For the text-containing cell, return its midpoint in [x, y] coordinate format. 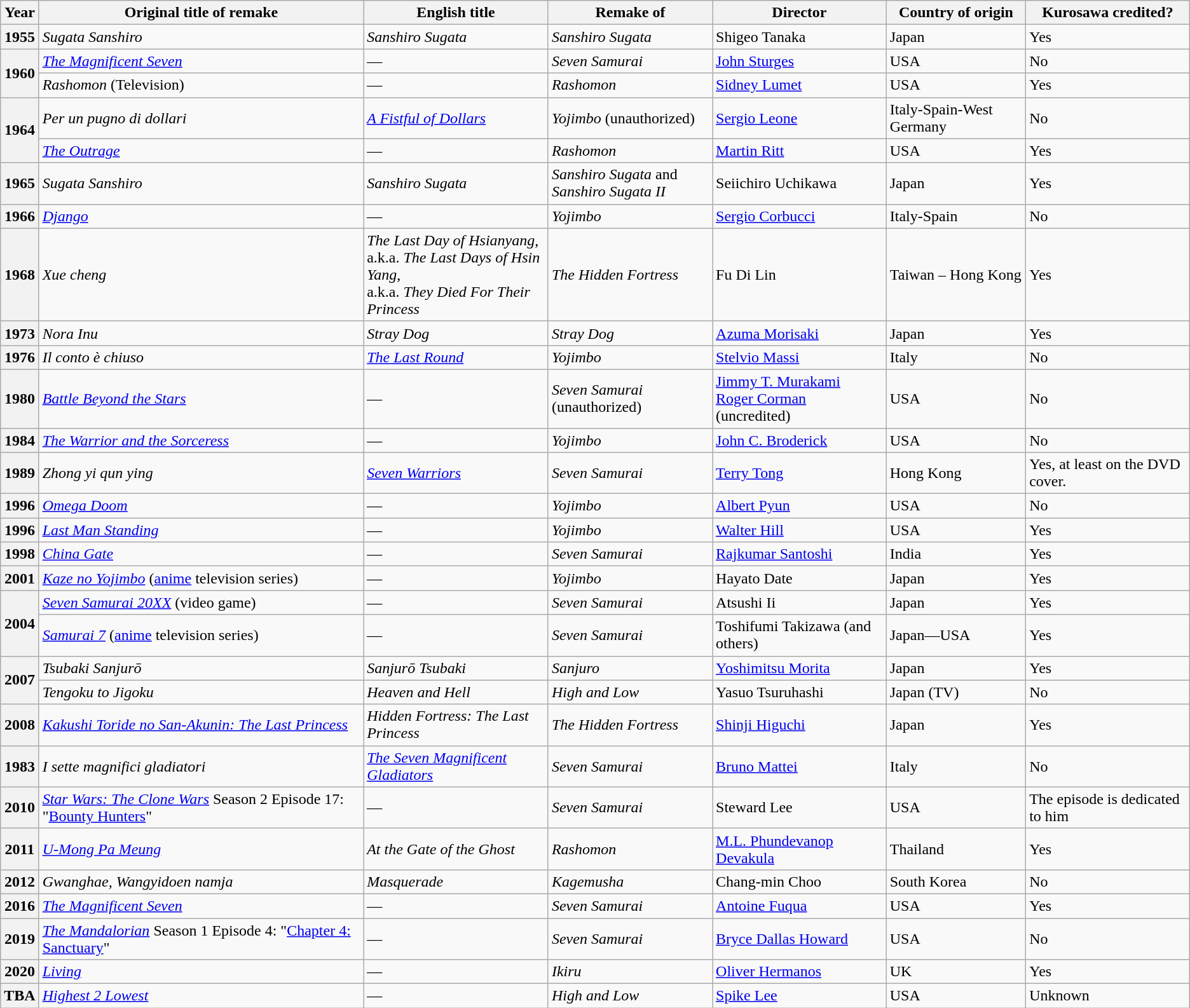
Remake of [630, 13]
The episode is dedicated to him [1108, 807]
Azuma Morisaki [800, 333]
Tsubaki Sanjurō [201, 668]
2016 [20, 906]
Hayato Date [800, 578]
Bruno Mattei [800, 766]
2001 [20, 578]
John C. Broderick [800, 440]
1980 [20, 398]
India [956, 554]
Italy-Spain-West Germany [956, 118]
The Outrage [201, 151]
U-Mong Pa Meung [201, 849]
Samurai 7 (anime television series) [201, 636]
2008 [20, 725]
Hidden Fortress: The Last Princess [456, 725]
2010 [20, 807]
Spike Lee [800, 996]
Fu Di Lin [800, 275]
Tengoku to Jigoku [201, 692]
Battle Beyond the Stars [201, 398]
Walter Hill [800, 530]
Per un pugno di dollari [201, 118]
Atsushi Ii [800, 603]
2019 [20, 938]
Shinji Higuchi [800, 725]
China Gate [201, 554]
Omega Doom [201, 506]
Yoshimitsu Morita [800, 668]
1989 [20, 473]
M.L. Phundevanop Devakula [800, 849]
Yasuo Tsuruhashi [800, 692]
Star Wars: The Clone Wars Season 2 Episode 17: "Bounty Hunters" [201, 807]
Albert Pyun [800, 506]
1984 [20, 440]
Taiwan – Hong Kong [956, 275]
1973 [20, 333]
Rashomon (Television) [201, 85]
Kakushi Toride no San-Akunin: The Last Princess [201, 725]
John Sturges [800, 61]
Sergio Leone [800, 118]
Seven Samurai (unauthorized) [630, 398]
Yes, at least on the DVD cover. [1108, 473]
Rajkumar Santoshi [800, 554]
Heaven and Hell [456, 692]
Director [800, 13]
Hong Kong [956, 473]
1965 [20, 183]
I sette magnifici gladiatori [201, 766]
1960 [20, 73]
1955 [20, 37]
Kaze no Yojimbo (anime television series) [201, 578]
1964 [20, 130]
2007 [20, 680]
Sergio Corbucci [800, 216]
Sidney Lumet [800, 85]
Jimmy T. Murakami Roger Corman (uncredited) [800, 398]
The Warrior and the Sorceress [201, 440]
Steward Lee [800, 807]
Unknown [1108, 996]
Martin Ritt [800, 151]
Seven Samurai 20XX (video game) [201, 603]
Bryce Dallas Howard [800, 938]
Seiichiro Uchikawa [800, 183]
UK [956, 972]
At the Gate of the Ghost [456, 849]
Sanjuro [630, 668]
Kurosawa credited? [1108, 13]
Last Man Standing [201, 530]
Oliver Hermanos [800, 972]
South Korea [956, 882]
Thailand [956, 849]
2012 [20, 882]
The Last Day of Hsianyang, a.k.a. The Last Days of Hsin Yang, a.k.a. They Died For Their Princess [456, 275]
Terry Tong [800, 473]
Sanshiro Sugata and Sanshiro Sugata II [630, 183]
Toshifumi Takizawa (and others) [800, 636]
Masquerade [456, 882]
Shigeo Tanaka [800, 37]
Highest 2 Lowest [201, 996]
2020 [20, 972]
Sanjurō Tsubaki [456, 668]
2004 [20, 623]
Il conto è chiuso [201, 357]
1983 [20, 766]
1966 [20, 216]
English title [456, 13]
The Mandalorian Season 1 Episode 4: "Chapter 4: Sanctuary" [201, 938]
Django [201, 216]
Japan (TV) [956, 692]
Chang-min Choo [800, 882]
1976 [20, 357]
1968 [20, 275]
2011 [20, 849]
Year [20, 13]
Nora Inu [201, 333]
A Fistful of Dollars [456, 118]
The Seven Magnificent Gladiators [456, 766]
Yojimbo (unauthorized) [630, 118]
Stelvio Massi [800, 357]
1998 [20, 554]
Ikiru [630, 972]
Gwanghae, Wangyidoen namja [201, 882]
Kagemusha [630, 882]
Country of origin [956, 13]
Original title of remake [201, 13]
Xue cheng [201, 275]
Seven Warriors [456, 473]
Zhong yi qun ying [201, 473]
TBA [20, 996]
Living [201, 972]
Italy-Spain [956, 216]
Antoine Fuqua [800, 906]
Japan—USA [956, 636]
The Last Round [456, 357]
